For the text-containing cell, return its midpoint in (X, Y) coordinate format. 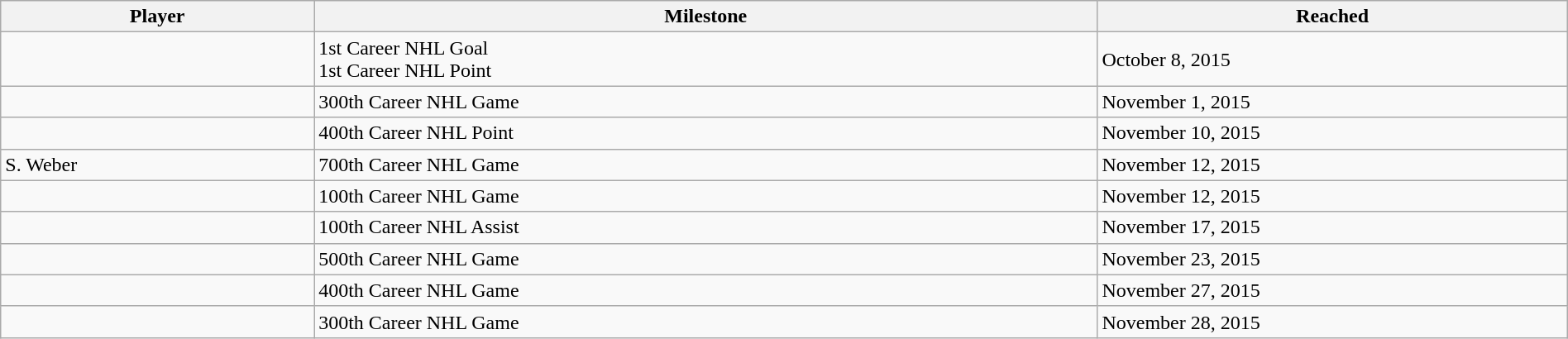
1st Career NHL Goal1st Career NHL Point (706, 60)
November 28, 2015 (1332, 322)
400th Career NHL Game (706, 290)
700th Career NHL Game (706, 165)
500th Career NHL Game (706, 259)
November 23, 2015 (1332, 259)
Reached (1332, 17)
100th Career NHL Game (706, 196)
100th Career NHL Assist (706, 227)
Milestone (706, 17)
November 10, 2015 (1332, 133)
S. Weber (157, 165)
November 17, 2015 (1332, 227)
Player (157, 17)
November 27, 2015 (1332, 290)
November 1, 2015 (1332, 102)
400th Career NHL Point (706, 133)
October 8, 2015 (1332, 60)
